Pinpoint the cell where the given text exists, returning its [X, Y] midpoint coordinate. 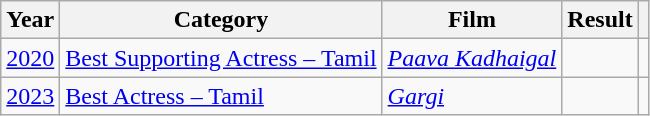
Paava Kadhaigal [472, 58]
Result [600, 20]
2020 [30, 58]
Gargi [472, 96]
2023 [30, 96]
Best Supporting Actress – Tamil [221, 58]
Year [30, 20]
Film [472, 20]
Best Actress – Tamil [221, 96]
Category [221, 20]
